Scan for the cell matching the given text and deliver its (X, Y) coordinate at center. 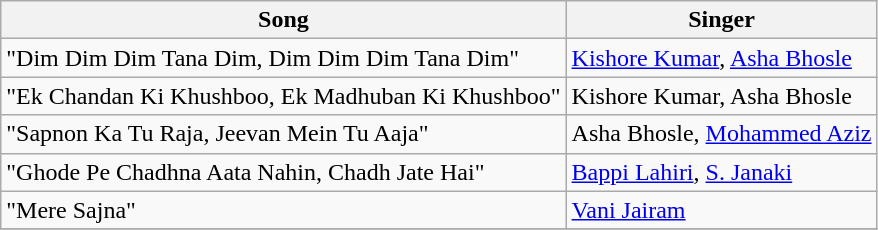
Singer (722, 20)
Asha Bhosle, Mohammed Aziz (722, 134)
"Ek Chandan Ki Khushboo, Ek Madhuban Ki Khushboo" (284, 96)
"Mere Sajna" (284, 210)
Song (284, 20)
"Ghode Pe Chadhna Aata Nahin, Chadh Jate Hai" (284, 172)
Bappi Lahiri, S. Janaki (722, 172)
Vani Jairam (722, 210)
"Sapnon Ka Tu Raja, Jeevan Mein Tu Aaja" (284, 134)
"Dim Dim Dim Tana Dim, Dim Dim Dim Tana Dim" (284, 58)
